Determine the [X, Y] coordinate at the center of the cell enclosing the given text.  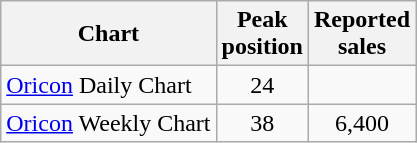
Oricon Weekly Chart [108, 123]
24 [262, 85]
Reportedsales [362, 34]
Oricon Daily Chart [108, 85]
6,400 [362, 123]
Chart [108, 34]
38 [262, 123]
Peakposition [262, 34]
